Output the [x, y] coordinate of the center of the cell containing the given text.  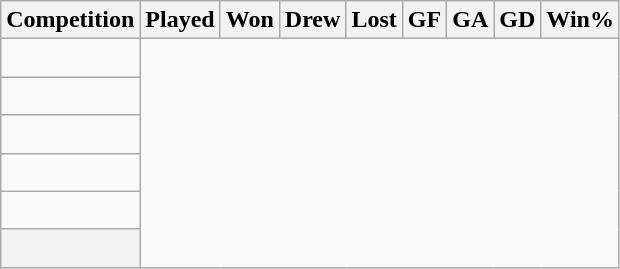
GF [424, 20]
GA [470, 20]
Competition [70, 20]
Drew [312, 20]
Played [180, 20]
GD [518, 20]
Won [250, 20]
Lost [374, 20]
Win% [580, 20]
